Locate the cell with the specified text and output its [X, Y] center coordinate. 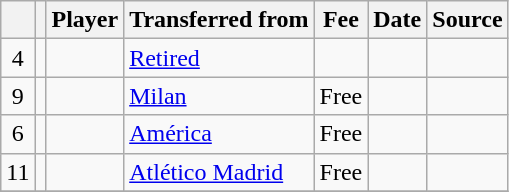
Transferred from [219, 20]
6 [18, 134]
Milan [219, 96]
América [219, 134]
Fee [341, 20]
Retired [219, 58]
11 [18, 172]
Player [85, 20]
4 [18, 58]
Date [398, 20]
Source [468, 20]
9 [18, 96]
Atlético Madrid [219, 172]
